Return the [X, Y] coordinate for the center point of the cell that contains the specified text.  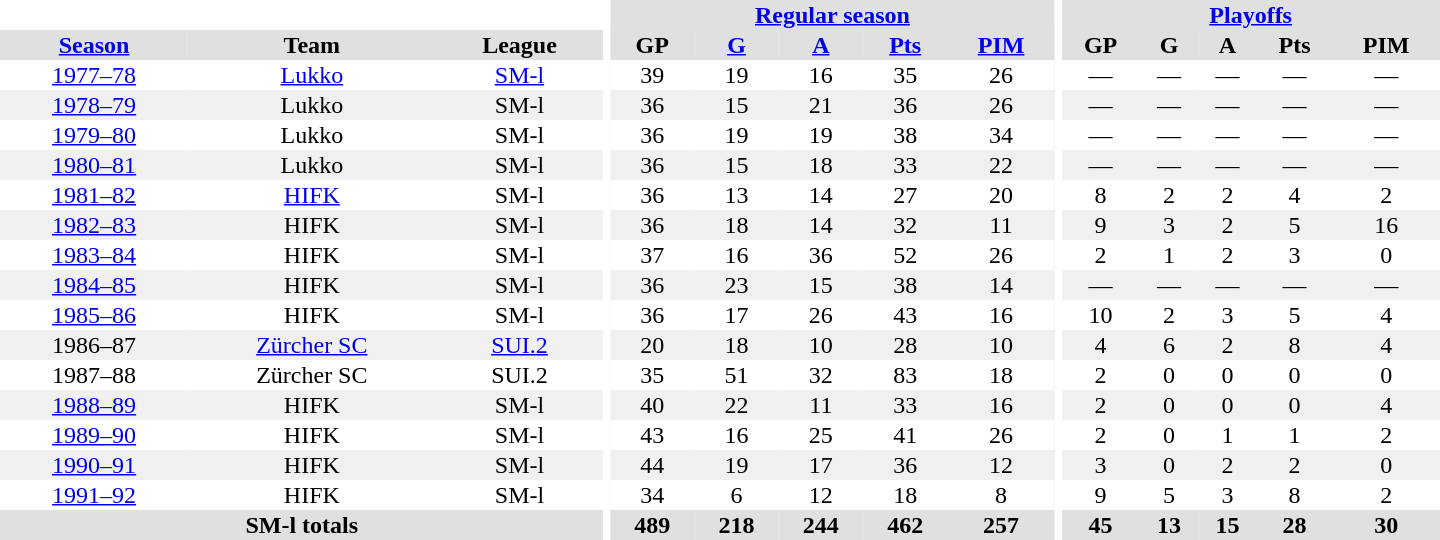
25 [821, 435]
1981–82 [94, 195]
41 [905, 435]
244 [821, 525]
Regular season [832, 15]
489 [652, 525]
1989–90 [94, 435]
40 [652, 405]
1979–80 [94, 135]
1990–91 [94, 465]
52 [905, 255]
51 [736, 375]
Playoffs [1250, 15]
1978–79 [94, 105]
1977–78 [94, 75]
SM-l totals [302, 525]
1985–86 [94, 315]
37 [652, 255]
27 [905, 195]
39 [652, 75]
1991–92 [94, 495]
1987–88 [94, 375]
45 [1100, 525]
Season [94, 45]
League [519, 45]
1986–87 [94, 345]
1988–89 [94, 405]
1984–85 [94, 285]
1982–83 [94, 225]
257 [1000, 525]
23 [736, 285]
218 [736, 525]
462 [905, 525]
30 [1386, 525]
44 [652, 465]
21 [821, 105]
1983–84 [94, 255]
Team [312, 45]
83 [905, 375]
1980–81 [94, 165]
